Identify which cell holds the provided text, then report its [X, Y] central coordinate. 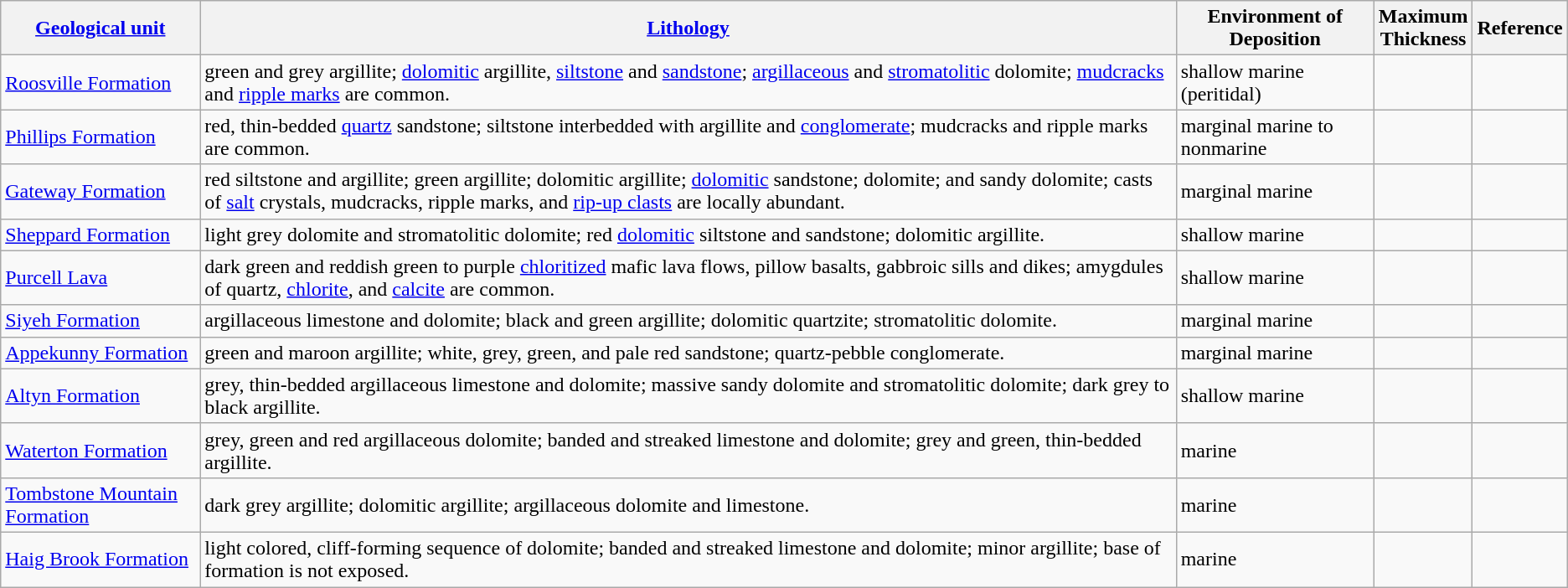
Waterton Formation [101, 451]
grey, thin-bedded argillaceous limestone and dolomite; massive sandy dolomite and stromatolitic dolomite; dark grey to black argillite. [689, 395]
grey, green and red argillaceous dolomite; banded and streaked limestone and dolomite; grey and green, thin-bedded argillite. [689, 451]
argillaceous limestone and dolomite; black and green argillite; dolomitic quartzite; stromatolitic dolomite. [689, 321]
Altyn Formation [101, 395]
Sheppard Formation [101, 235]
Roosville Formation [101, 82]
Haig Brook Formation [101, 560]
Environment of Deposition [1275, 28]
red, thin-bedded quartz sandstone; siltstone interbedded with argillite and conglomerate; mudcracks and ripple marks are common. [689, 137]
Phillips Formation [101, 137]
Gateway Formation [101, 191]
green and maroon argillite; white, grey, green, and pale red sandstone; quartz-pebble conglomerate. [689, 353]
light grey dolomite and stromatolitic dolomite; red dolomitic siltstone and sandstone; dolomitic argillite. [689, 235]
dark grey argillite; dolomitic argillite; argillaceous dolomite and limestone. [689, 504]
MaximumThickness [1423, 28]
Appekunny Formation [101, 353]
light colored, cliff-forming sequence of dolomite; banded and streaked limestone and dolomite; minor argillite; base of formation is not exposed. [689, 560]
Tombstone Mountain Formation [101, 504]
shallow marine (peritidal) [1275, 82]
Lithology [689, 28]
Siyeh Formation [101, 321]
Purcell Lava [101, 278]
marginal marine to nonmarine [1275, 137]
Geological unit [101, 28]
Reference [1519, 28]
